Provide the (x, y) coordinate of the cell's center where the given text is located.  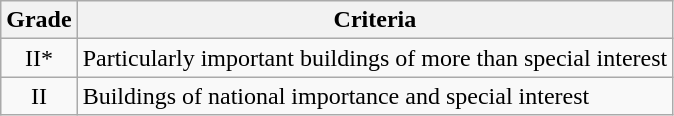
Criteria (375, 20)
II* (39, 58)
II (39, 96)
Particularly important buildings of more than special interest (375, 58)
Grade (39, 20)
Buildings of national importance and special interest (375, 96)
